Determine the [X, Y] coordinate at the center of the cell enclosing the given text.  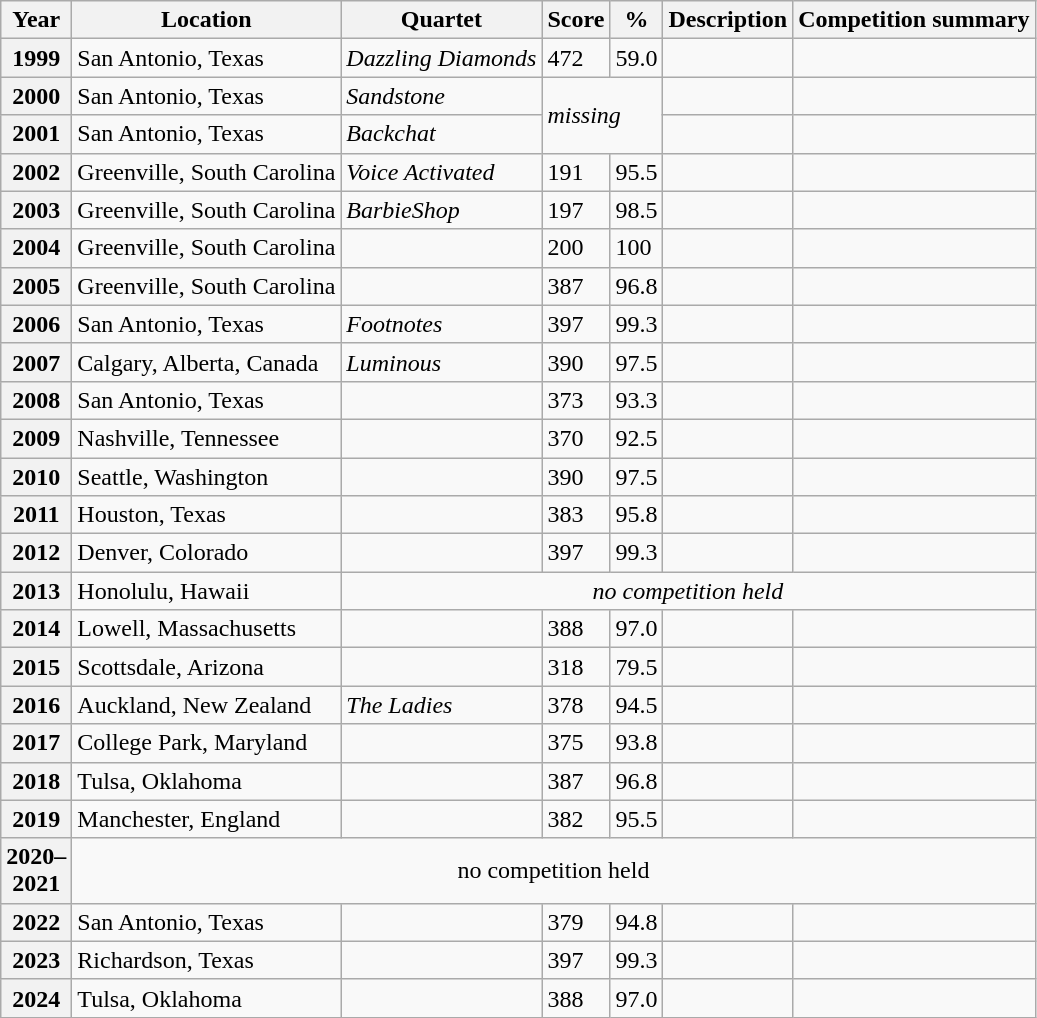
378 [576, 705]
Houston, Texas [206, 515]
2012 [36, 553]
Richardson, Texas [206, 960]
The Ladies [442, 705]
2020–2021 [36, 870]
94.8 [636, 922]
Honolulu, Hawaii [206, 591]
2018 [36, 781]
2005 [36, 286]
2006 [36, 324]
Auckland, New Zealand [206, 705]
100 [636, 248]
Nashville, Tennessee [206, 438]
92.5 [636, 438]
Sandstone [442, 96]
Description [728, 20]
2011 [36, 515]
2004 [36, 248]
Voice Activated [442, 172]
2001 [36, 134]
93.8 [636, 743]
Scottsdale, Arizona [206, 667]
197 [576, 210]
2000 [36, 96]
2017 [36, 743]
BarbieShop [442, 210]
370 [576, 438]
373 [576, 400]
2010 [36, 477]
472 [576, 58]
Competition summary [914, 20]
Calgary, Alberta, Canada [206, 362]
2023 [36, 960]
College Park, Maryland [206, 743]
2015 [36, 667]
95.8 [636, 515]
missing [602, 115]
Luminous [442, 362]
Manchester, England [206, 819]
79.5 [636, 667]
59.0 [636, 58]
Score [576, 20]
2014 [36, 629]
2013 [36, 591]
2019 [36, 819]
2016 [36, 705]
Denver, Colorado [206, 553]
Backchat [442, 134]
318 [576, 667]
Location [206, 20]
Year [36, 20]
382 [576, 819]
375 [576, 743]
Quartet [442, 20]
2008 [36, 400]
2007 [36, 362]
98.5 [636, 210]
2003 [36, 210]
200 [576, 248]
383 [576, 515]
379 [576, 922]
Seattle, Washington [206, 477]
93.3 [636, 400]
Lowell, Massachusetts [206, 629]
2024 [36, 998]
% [636, 20]
Footnotes [442, 324]
1999 [36, 58]
94.5 [636, 705]
2022 [36, 922]
Dazzling Diamonds [442, 58]
2002 [36, 172]
2009 [36, 438]
191 [576, 172]
